Extract the [x, y] coordinate from the center of the cell holding the provided text.  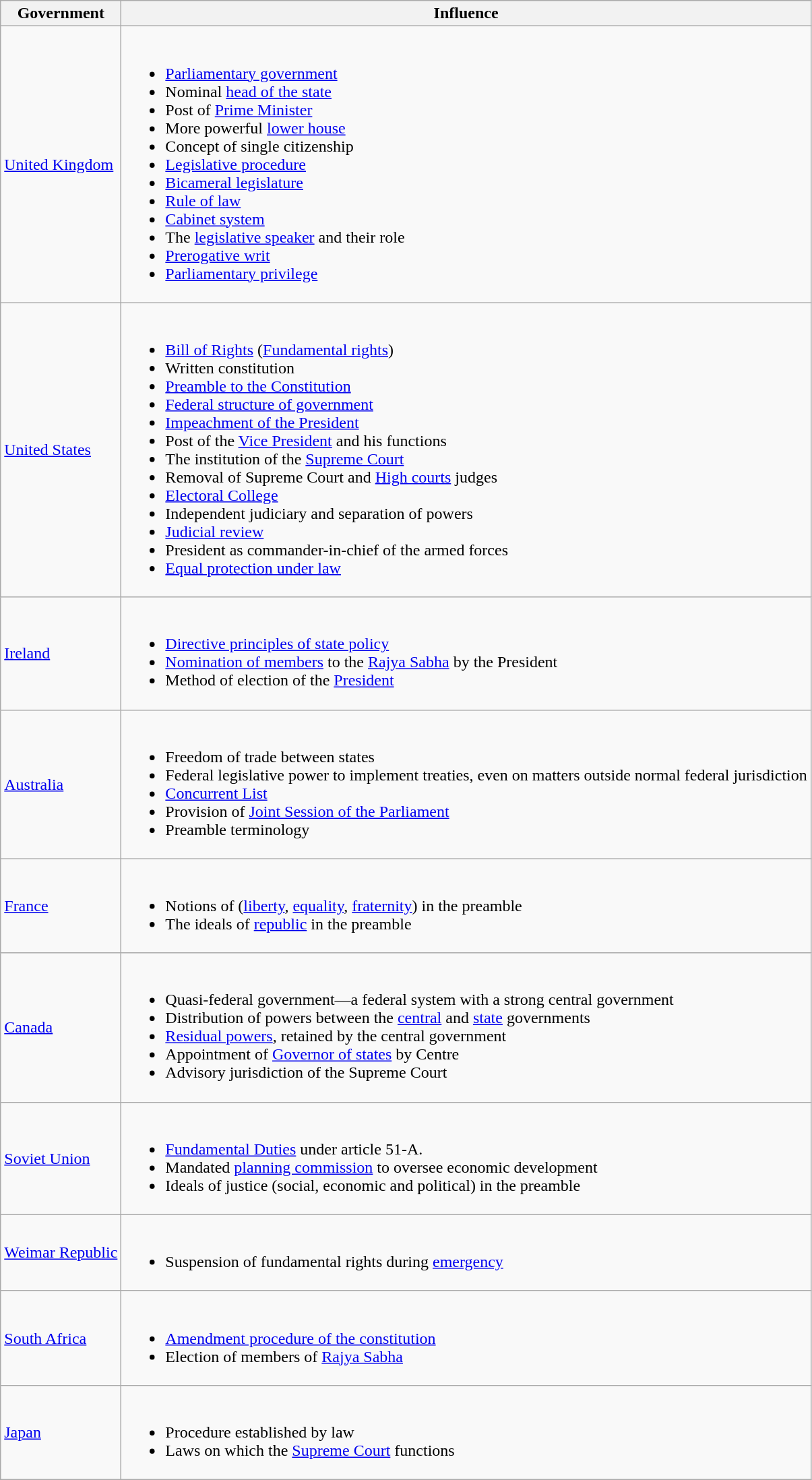
Suspension of fundamental rights during emergency [466, 1252]
Influence [466, 13]
Canada [61, 1027]
Weimar Republic [61, 1252]
Soviet Union [61, 1158]
Procedure established by lawLaws on which the Supreme Court functions [466, 1432]
France [61, 906]
United States [61, 450]
Australia [61, 784]
Directive principles of state policyNomination of members to the Rajya Sabha by the PresidentMethod of election of the President [466, 654]
Amendment procedure of the constitutionElection of members of Rajya Sabha [466, 1338]
Notions of (liberty, equality, fraternity) in the preambleThe ideals of republic in the preamble [466, 906]
Japan [61, 1432]
Government [61, 13]
Ireland [61, 654]
South Africa [61, 1338]
United Kingdom [61, 164]
